Scan for the cell matching the given text and deliver its (x, y) coordinate at center. 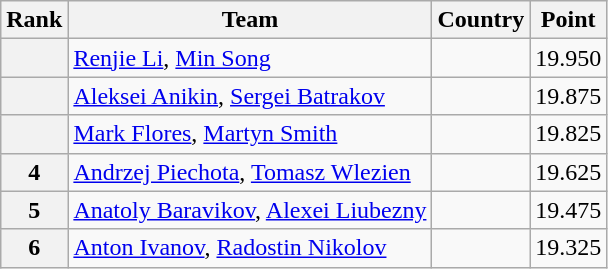
Aleksei Anikin, Sergei Batrakov (250, 96)
19.625 (568, 172)
19.950 (568, 58)
Mark Flores, Martyn Smith (250, 134)
Point (568, 20)
Rank (34, 20)
Anatoly Baravikov, Alexei Liubezny (250, 210)
Anton Ivanov, Radostin Nikolov (250, 248)
19.475 (568, 210)
19.825 (568, 134)
Andrzej Piechota, Tomasz Wlezien (250, 172)
Renjie Li, Min Song (250, 58)
5 (34, 210)
4 (34, 172)
19.325 (568, 248)
19.875 (568, 96)
Team (250, 20)
Country (481, 20)
6 (34, 248)
